Search for the cell housing the specified text and yield its (X, Y) center coordinate. 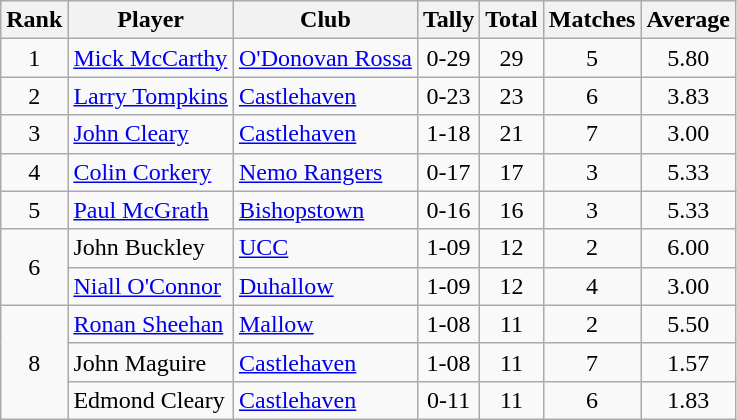
1 (34, 58)
5.50 (688, 324)
0-17 (448, 172)
O'Donovan Rossa (325, 58)
6.00 (688, 248)
0-11 (448, 400)
Club (325, 20)
0-23 (448, 96)
29 (512, 58)
Mick McCarthy (151, 58)
0-16 (448, 210)
Paul McGrath (151, 210)
1-18 (448, 134)
Bishopstown (325, 210)
0-29 (448, 58)
Rank (34, 20)
John Buckley (151, 248)
17 (512, 172)
Matches (592, 20)
Niall O'Connor (151, 286)
16 (512, 210)
1.57 (688, 362)
Duhallow (325, 286)
Average (688, 20)
John Cleary (151, 134)
Mallow (325, 324)
Tally (448, 20)
John Maguire (151, 362)
Nemo Rangers (325, 172)
Player (151, 20)
Edmond Cleary (151, 400)
Colin Corkery (151, 172)
5.80 (688, 58)
3.83 (688, 96)
UCC (325, 248)
1.83 (688, 400)
21 (512, 134)
23 (512, 96)
Larry Tompkins (151, 96)
Total (512, 20)
8 (34, 362)
Ronan Sheehan (151, 324)
